Scan for the cell matching the given text and deliver its [x, y] coordinate at center. 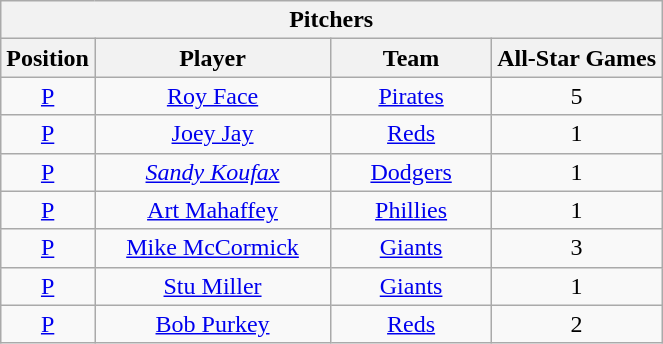
Stu Miller [212, 286]
All-Star Games [577, 58]
Pirates [412, 96]
Roy Face [212, 96]
Mike McCormick [212, 248]
Joey Jay [212, 134]
Phillies [412, 210]
Dodgers [412, 172]
Team [412, 58]
5 [577, 96]
Sandy Koufax [212, 172]
3 [577, 248]
Pitchers [332, 20]
Position [48, 58]
Player [212, 58]
Art Mahaffey [212, 210]
Bob Purkey [212, 324]
2 [577, 324]
